Return the [X, Y] coordinate for the center point of the cell that contains the specified text.  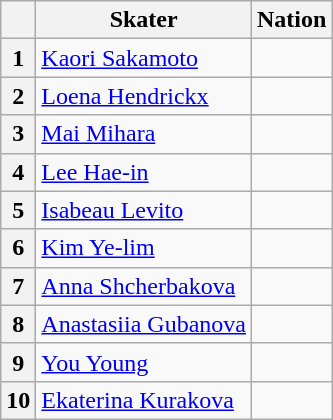
Loena Hendrickx [144, 96]
2 [18, 96]
You Young [144, 362]
Ekaterina Kurakova [144, 400]
6 [18, 248]
10 [18, 400]
5 [18, 210]
7 [18, 286]
Kaori Sakamoto [144, 58]
4 [18, 172]
Nation [291, 20]
9 [18, 362]
Anna Shcherbakova [144, 286]
Isabeau Levito [144, 210]
Kim Ye-lim [144, 248]
3 [18, 134]
1 [18, 58]
Mai Mihara [144, 134]
Skater [144, 20]
Lee Hae-in [144, 172]
8 [18, 324]
Anastasiia Gubanova [144, 324]
